Find where the given text appears and provide that cell's center as [x, y] coordinate. 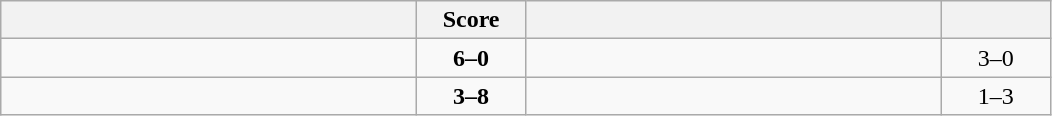
3–0 [996, 58]
3–8 [472, 96]
6–0 [472, 58]
1–3 [996, 96]
Score [472, 20]
